Locate the cell with the specified text and output its [X, Y] center coordinate. 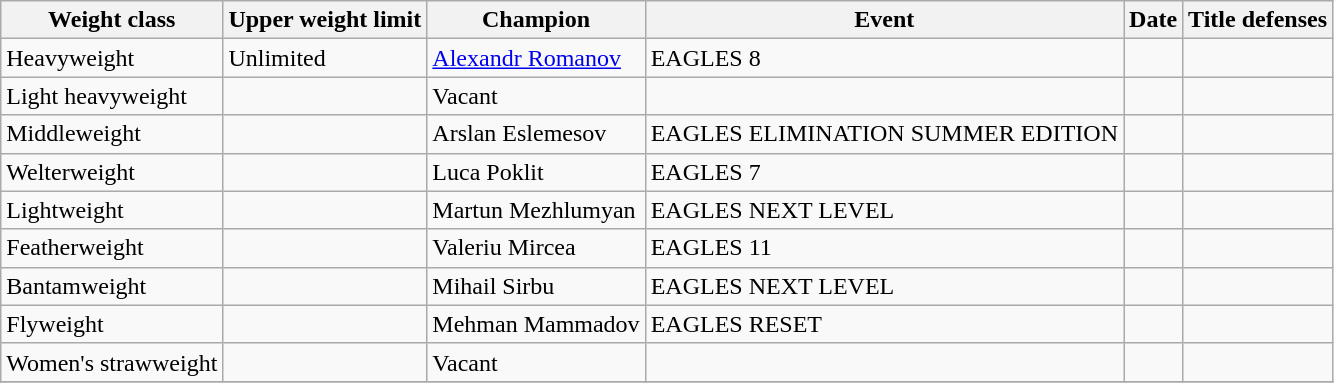
Champion [536, 20]
Mehman Mammadov [536, 324]
Valeriu Mircea [536, 248]
EAGLES RESET [884, 324]
Unlimited [325, 58]
Weight class [112, 20]
Upper weight limit [325, 20]
Event [884, 20]
Heavyweight [112, 58]
Middleweight [112, 134]
Martun Mezhlumyan [536, 210]
Featherweight [112, 248]
Arslan Eslemesov [536, 134]
Light heavyweight [112, 96]
Mihail Sirbu [536, 286]
Bantamweight [112, 286]
EAGLES 7 [884, 172]
EAGLES ELIMINATION SUMMER EDITION [884, 134]
Women's strawweight [112, 362]
EAGLES 8 [884, 58]
Flyweight [112, 324]
Welterweight [112, 172]
Lightweight [112, 210]
Alexandr Romanov [536, 58]
EAGLES 11 [884, 248]
Luca Poklit [536, 172]
Date [1154, 20]
Title defenses [1258, 20]
